Provide the [X, Y] coordinate of the cell's center where the given text is located.  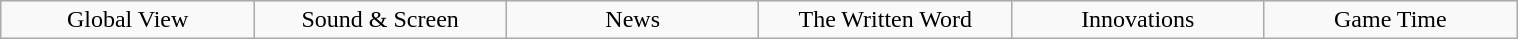
Global View [128, 20]
Innovations [1138, 20]
News [632, 20]
Sound & Screen [380, 20]
The Written Word [886, 20]
Game Time [1390, 20]
